Output the (X, Y) coordinate of the center of the cell containing the given text.  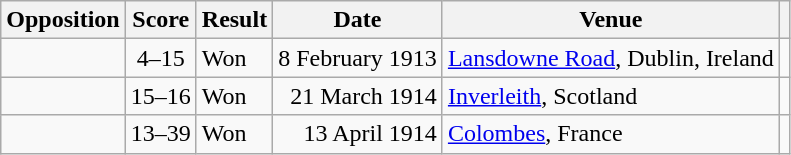
Date (358, 20)
Inverleith, Scotland (610, 96)
Score (160, 20)
13–39 (160, 134)
8 February 1913 (358, 58)
Colombes, France (610, 134)
Result (234, 20)
21 March 1914 (358, 96)
4–15 (160, 58)
Lansdowne Road, Dublin, Ireland (610, 58)
15–16 (160, 96)
Opposition (63, 20)
13 April 1914 (358, 134)
Venue (610, 20)
